Extract the [X, Y] coordinate from the center of the cell holding the provided text.  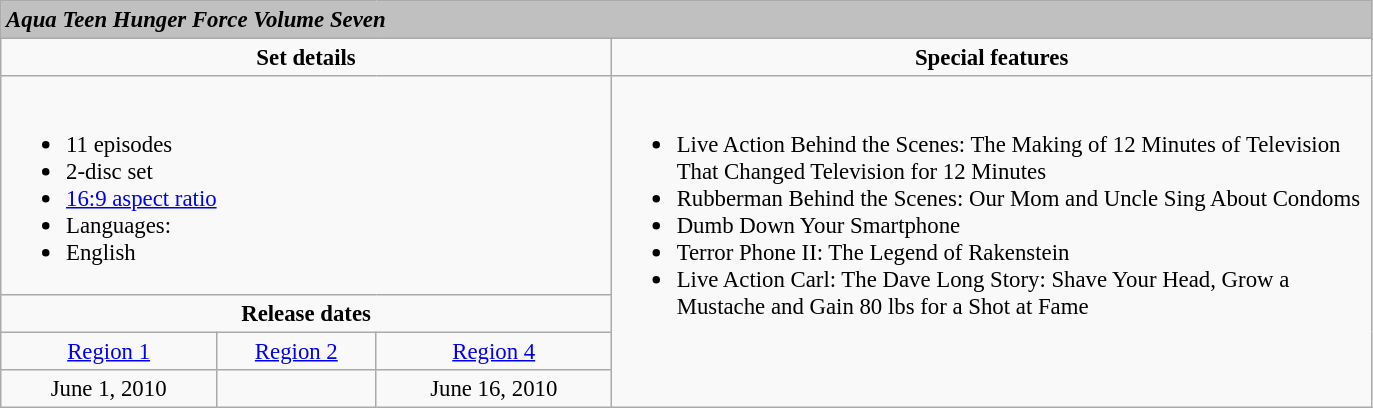
Special features [992, 58]
Region 4 [494, 351]
June 16, 2010 [494, 388]
11 episodes2-disc set16:9 aspect ratioLanguages:English [306, 185]
Region 2 [297, 351]
Aqua Teen Hunger Force Volume Seven [686, 20]
June 1, 2010 [109, 388]
Release dates [306, 313]
Set details [306, 58]
Region 1 [109, 351]
